Detect which cell encompasses the target text, then output its (x, y) center coordinate. 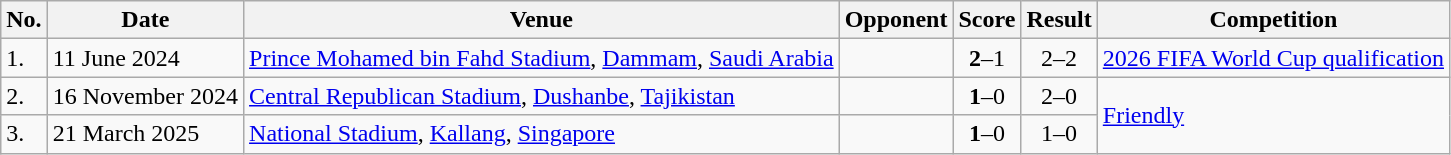
2. (24, 96)
2026 FIFA World Cup qualification (1273, 58)
Score (987, 20)
21 March 2025 (145, 134)
2–2 (1059, 58)
Date (145, 20)
Competition (1273, 20)
2–0 (1059, 96)
3. (24, 134)
Central Republican Stadium, Dushanbe, Tajikistan (542, 96)
1. (24, 58)
11 June 2024 (145, 58)
National Stadium, Kallang, Singapore (542, 134)
Friendly (1273, 115)
Opponent (896, 20)
Result (1059, 20)
2–1 (987, 58)
No. (24, 20)
Prince Mohamed bin Fahd Stadium, Dammam, Saudi Arabia (542, 58)
Venue (542, 20)
16 November 2024 (145, 96)
